From the cell containing the given text, extract its center point as (x, y) coordinate. 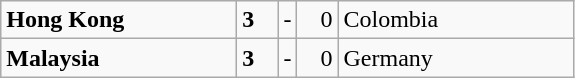
Germany (456, 58)
Colombia (456, 20)
Hong Kong (119, 20)
Malaysia (119, 58)
